Return (x, y) of the center of cell containing provided text 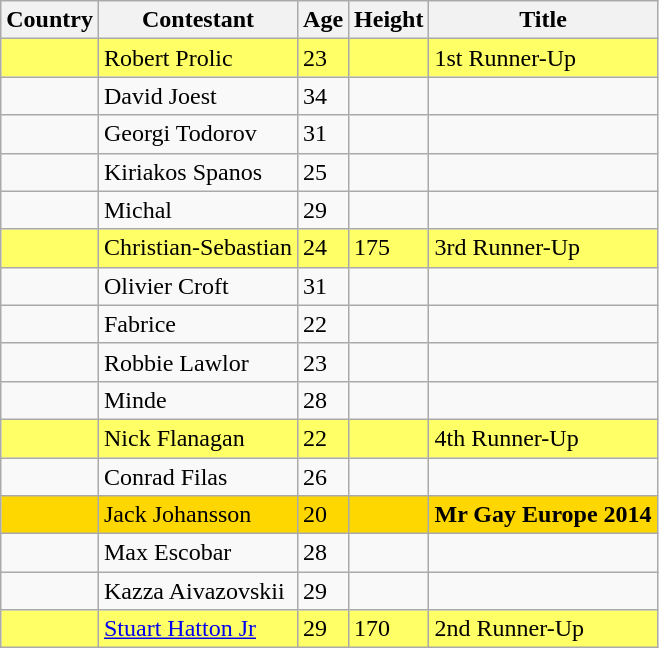
25 (324, 172)
3rd Runner-Up (543, 248)
Country (50, 20)
Robbie Lawlor (198, 362)
4th Runner-Up (543, 438)
1st Runner-Up (543, 58)
175 (389, 248)
Michal (198, 210)
Olivier Croft (198, 286)
Minde (198, 400)
Jack Johansson (198, 515)
David Joest (198, 96)
Kiriakos Spanos (198, 172)
170 (389, 629)
Age (324, 20)
24 (324, 248)
26 (324, 477)
Nick Flanagan (198, 438)
Title (543, 20)
Contestant (198, 20)
34 (324, 96)
Max Escobar (198, 553)
Height (389, 20)
20 (324, 515)
Stuart Hatton Jr (198, 629)
Christian-Sebastian (198, 248)
Georgi Todorov (198, 134)
Fabrice (198, 324)
Mr Gay Europe 2014 (543, 515)
Robert Prolic (198, 58)
2nd Runner-Up (543, 629)
Conrad Filas (198, 477)
Kazza Aivazovskii (198, 591)
